Find where the given text appears and provide that cell's center as (X, Y) coordinate. 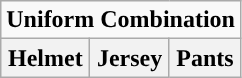
Jersey (130, 58)
Helmet (46, 58)
Pants (204, 58)
Uniform Combination (121, 20)
